Find where the given text appears and provide that cell's center as [X, Y] coordinate. 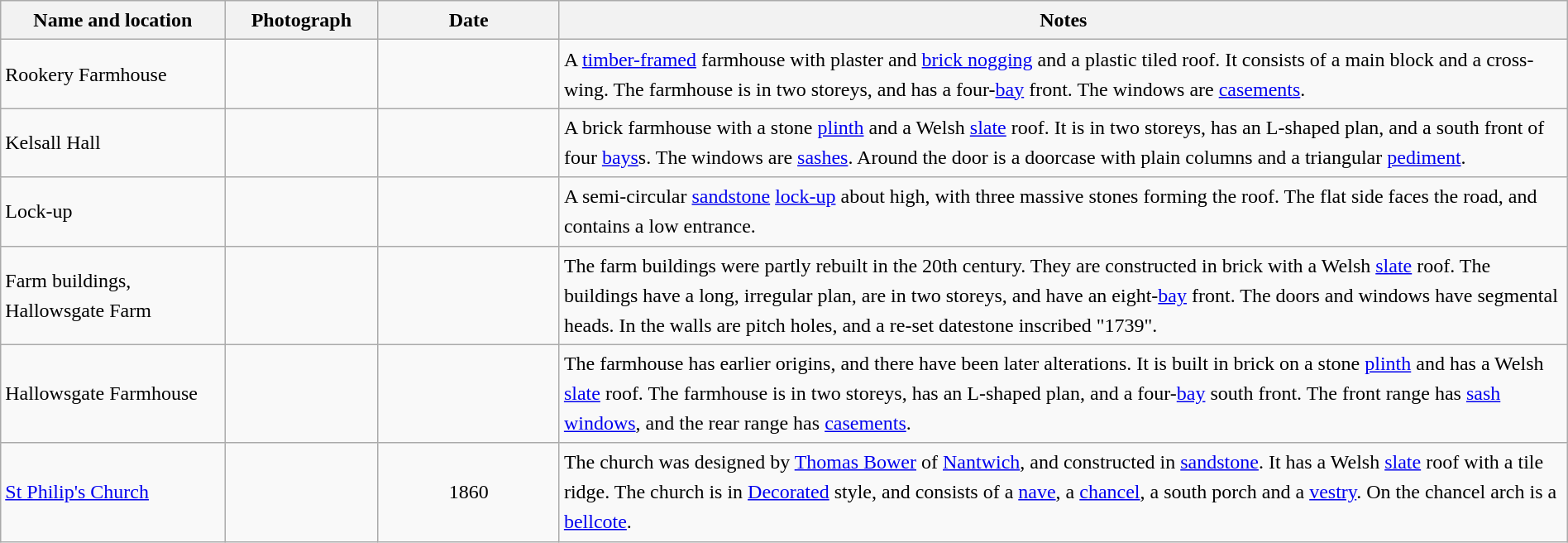
Hallowsgate Farmhouse [112, 394]
Kelsall Hall [112, 142]
Notes [1064, 20]
A semi-circular sandstone lock-up about high, with three massive stones forming the roof. The flat side faces the road, and contains a low entrance. [1064, 212]
1860 [468, 492]
Name and location [112, 20]
Date [468, 20]
Lock-up [112, 212]
Farm buildings,Hallowsgate Farm [112, 295]
St Philip's Church [112, 492]
Rookery Farmhouse [112, 74]
Photograph [301, 20]
